From the cell containing the given text, extract its center point as (X, Y) coordinate. 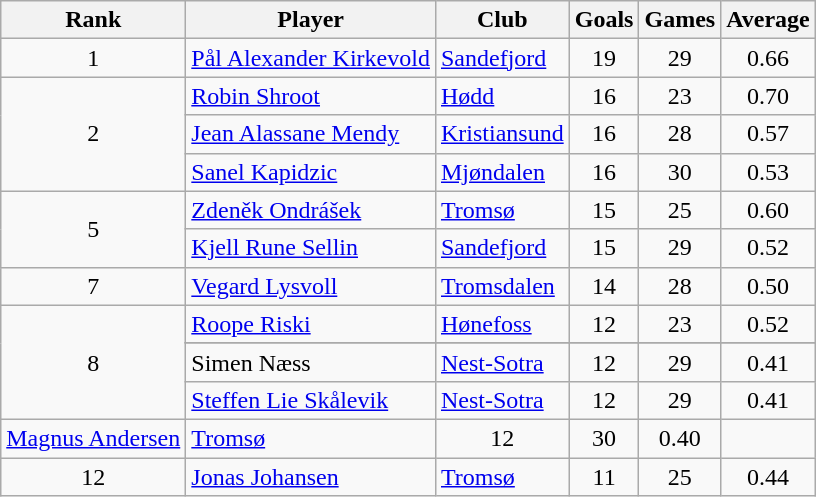
Robin Shroot (311, 96)
0.57 (768, 134)
Rank (94, 20)
0.66 (768, 58)
Mjøndalen (502, 172)
Pål Alexander Kirkevold (311, 58)
11 (604, 477)
7 (94, 286)
0.50 (768, 286)
Club (502, 20)
0.70 (768, 96)
0.53 (768, 172)
Vegard Lysvoll (311, 286)
0.60 (768, 210)
Jonas Johansen (311, 477)
Sanel Kapidzic (311, 172)
Kjell Rune Sellin (311, 248)
2 (94, 134)
1 (94, 58)
5 (94, 229)
Jean Alassane Mendy (311, 134)
Roope Riski (311, 324)
19 (604, 58)
Goals (604, 20)
Steffen Lie Skålevik (311, 400)
Kristiansund (502, 134)
8 (94, 362)
14 (604, 286)
Average (768, 20)
0.40 (680, 438)
Zdeněk Ondrášek (311, 210)
Simen Næss (311, 362)
Magnus Andersen (94, 438)
Games (680, 20)
Player (311, 20)
0.44 (768, 477)
Tromsdalen (502, 286)
Hønefoss (502, 324)
Hødd (502, 96)
